Find where the given text appears and provide that cell's center as [x, y] coordinate. 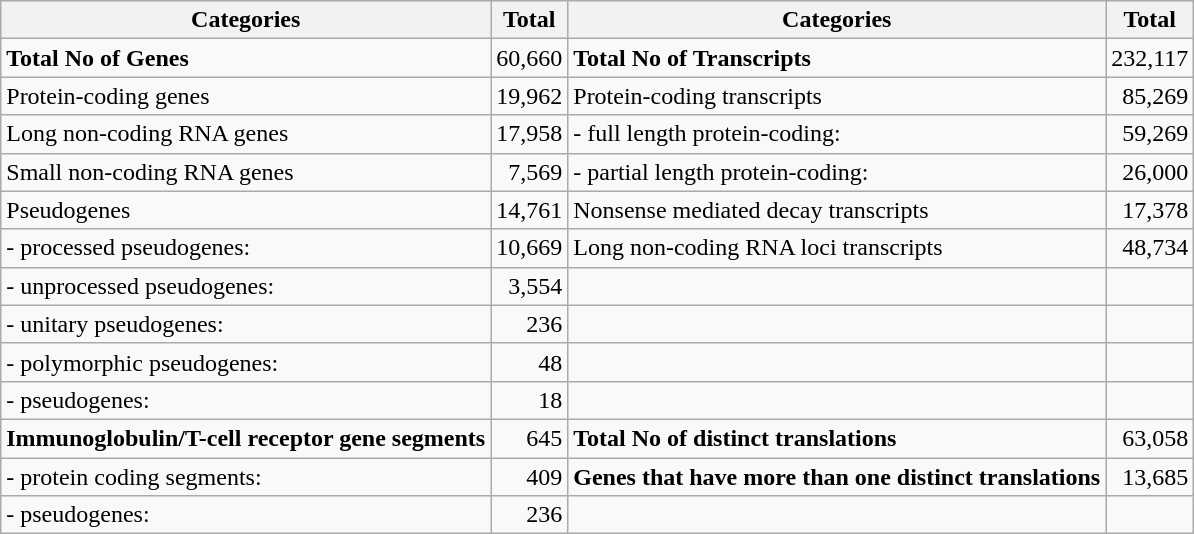
59,269 [1150, 134]
85,269 [1150, 96]
- unitary pseudogenes: [246, 324]
Genes that have more than one distinct translations [837, 477]
14,761 [530, 210]
63,058 [1150, 438]
409 [530, 477]
18 [530, 400]
Total No of distinct translations [837, 438]
Protein-coding transcripts [837, 96]
17,958 [530, 134]
10,669 [530, 248]
- protein coding segments: [246, 477]
Total No of Genes [246, 58]
26,000 [1150, 172]
13,685 [1150, 477]
48 [530, 362]
Total No of Transcripts [837, 58]
Small non-coding RNA genes [246, 172]
Immunoglobulin/T-cell receptor gene segments [246, 438]
7,569 [530, 172]
Pseudogenes [246, 210]
- full length protein-coding: [837, 134]
3,554 [530, 286]
232,117 [1150, 58]
Nonsense mediated decay transcripts [837, 210]
645 [530, 438]
- polymorphic pseudogenes: [246, 362]
Protein-coding genes [246, 96]
- processed pseudogenes: [246, 248]
60,660 [530, 58]
19,962 [530, 96]
Long non-coding RNA loci transcripts [837, 248]
- partial length protein-coding: [837, 172]
48,734 [1150, 248]
17,378 [1150, 210]
Long non-coding RNA genes [246, 134]
- unprocessed pseudogenes: [246, 286]
